Return the [X, Y] coordinate for the center point of the cell that contains the specified text.  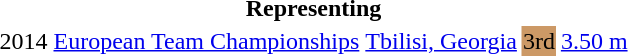
Tbilisi, Georgia [442, 41]
European Team Championships [206, 41]
3rd [538, 41]
